Locate the cell with the specified text and output its (X, Y) center coordinate. 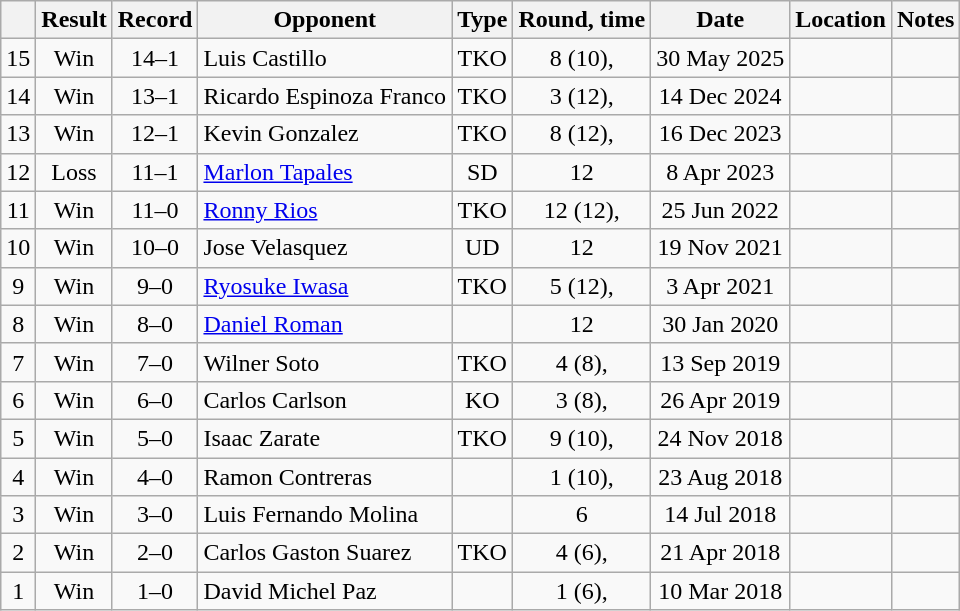
23 Aug 2018 (720, 477)
13 (18, 134)
5 (12), (582, 286)
Ryosuke Iwasa (325, 286)
Ricardo Espinoza Franco (325, 96)
Loss (74, 172)
Marlon Tapales (325, 172)
2 (18, 553)
Record (155, 20)
4–0 (155, 477)
3 (12), (582, 96)
10 (18, 248)
11–1 (155, 172)
14–1 (155, 58)
Opponent (325, 20)
4 (18, 477)
Wilner Soto (325, 362)
14 (18, 96)
6–0 (155, 400)
19 Nov 2021 (720, 248)
8 (18, 324)
7–0 (155, 362)
KO (482, 400)
8–0 (155, 324)
5 (18, 438)
Result (74, 20)
Carlos Carlson (325, 400)
Ramon Contreras (325, 477)
12–1 (155, 134)
Notes (925, 20)
30 May 2025 (720, 58)
3 Apr 2021 (720, 286)
Jose Velasquez (325, 248)
David Michel Paz (325, 591)
9 (10), (582, 438)
26 Apr 2019 (720, 400)
25 Jun 2022 (720, 210)
4 (8), (582, 362)
1 (18, 591)
8 (10), (582, 58)
14 Dec 2024 (720, 96)
21 Apr 2018 (720, 553)
16 Dec 2023 (720, 134)
10 Mar 2018 (720, 591)
15 (18, 58)
1 (10), (582, 477)
5–0 (155, 438)
11 (18, 210)
Luis Fernando Molina (325, 515)
8 (12), (582, 134)
13 Sep 2019 (720, 362)
11–0 (155, 210)
Date (720, 20)
30 Jan 2020 (720, 324)
Carlos Gaston Suarez (325, 553)
14 Jul 2018 (720, 515)
8 Apr 2023 (720, 172)
Location (841, 20)
SD (482, 172)
24 Nov 2018 (720, 438)
Type (482, 20)
Luis Castillo (325, 58)
Round, time (582, 20)
12 (12), (582, 210)
1–0 (155, 591)
10–0 (155, 248)
9–0 (155, 286)
UD (482, 248)
Isaac Zarate (325, 438)
Kevin Gonzalez (325, 134)
9 (18, 286)
2–0 (155, 553)
13–1 (155, 96)
4 (6), (582, 553)
3 (8), (582, 400)
Daniel Roman (325, 324)
Ronny Rios (325, 210)
1 (6), (582, 591)
3 (18, 515)
7 (18, 362)
3–0 (155, 515)
